Find where the given text appears and provide that cell's center as [X, Y] coordinate. 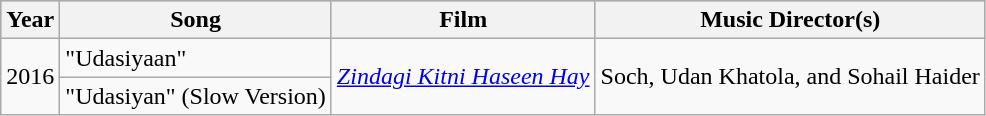
Year [30, 20]
Music Director(s) [790, 20]
Song [196, 20]
Soch, Udan Khatola, and Sohail Haider [790, 77]
"Udasiyaan" [196, 58]
Film [463, 20]
"Udasiyan" (Slow Version) [196, 96]
2016 [30, 77]
Zindagi Kitni Haseen Hay [463, 77]
